Provide the [x, y] coordinate of the cell's center where the given text is located.  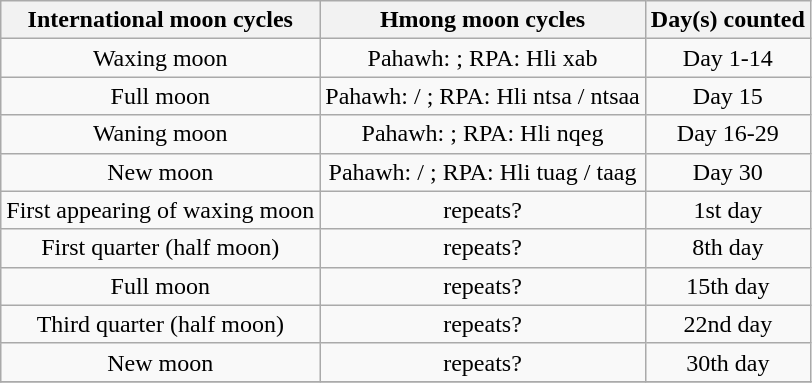
Waxing moon [160, 58]
1st day [728, 210]
Pahawh: ; RPA: Hli xab [483, 58]
Hmong moon cycles [483, 20]
Pahawh: ; RPA: Hli nqeg [483, 134]
Day 1-14 [728, 58]
Day 30 [728, 172]
Day 16-29 [728, 134]
Waning moon [160, 134]
Pahawh: / ; RPA: Hli ntsa / ntsaa [483, 96]
8th day [728, 248]
15th day [728, 286]
22nd day [728, 324]
Day 15 [728, 96]
Pahawh: / ; RPA: Hli tuag / taag [483, 172]
First appearing of waxing moon [160, 210]
30th day [728, 362]
Day(s) counted [728, 20]
First quarter (half moon) [160, 248]
International moon cycles [160, 20]
Third quarter (half moon) [160, 324]
